Pinpoint the cell where the given text exists, returning its (X, Y) midpoint coordinate. 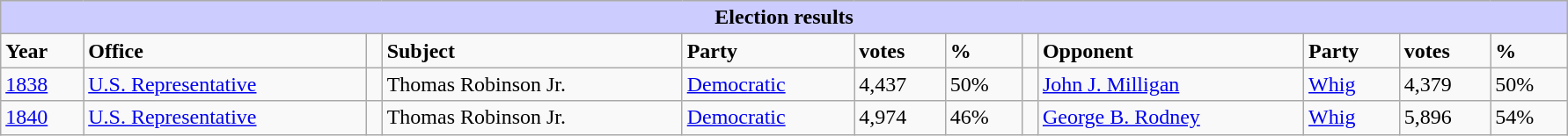
Subject (531, 51)
Year (42, 51)
Opponent (1170, 51)
46% (984, 118)
54% (1529, 118)
4,437 (899, 84)
John J. Milligan (1170, 84)
4,974 (899, 118)
1838 (42, 84)
1840 (42, 118)
Office (225, 51)
5,896 (1445, 118)
Election results (785, 18)
4,379 (1445, 84)
George B. Rodney (1170, 118)
